For the text-containing cell, return its midpoint in (X, Y) coordinate format. 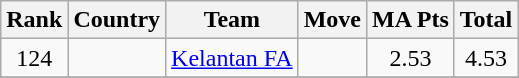
2.53 (411, 58)
124 (34, 58)
4.53 (486, 58)
Kelantan FA (232, 58)
Team (232, 20)
Country (117, 20)
MA Pts (411, 20)
Rank (34, 20)
Move (332, 20)
Total (486, 20)
